From the cell containing the given text, extract its center point as (X, Y) coordinate. 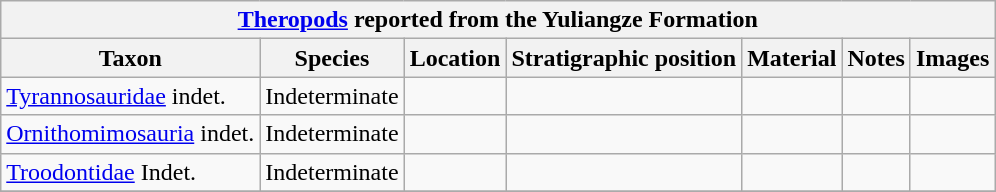
Notes (876, 58)
Troodontidae Indet. (130, 172)
Location (455, 58)
Species (332, 58)
Images (952, 58)
Material (792, 58)
Stratigraphic position (624, 58)
Theropods reported from the Yuliangze Formation (498, 20)
Taxon (130, 58)
Ornithomimosauria indet. (130, 134)
Tyrannosauridae indet. (130, 96)
